Return (X, Y) of the center of cell containing provided text 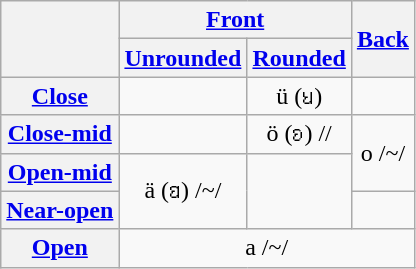
ö (ꞝ) // (299, 134)
Unrounded (183, 58)
Open-mid (60, 172)
a /~/ (267, 248)
Rounded (299, 58)
Near-open (60, 210)
Open (60, 248)
o /~/ (382, 153)
Back (382, 39)
Front (235, 20)
Close (60, 96)
ä (ꞛ) /~/ (183, 191)
Close-mid (60, 134)
ü (ꞟ) (299, 96)
